From the cell containing the given text, extract its center point as [x, y] coordinate. 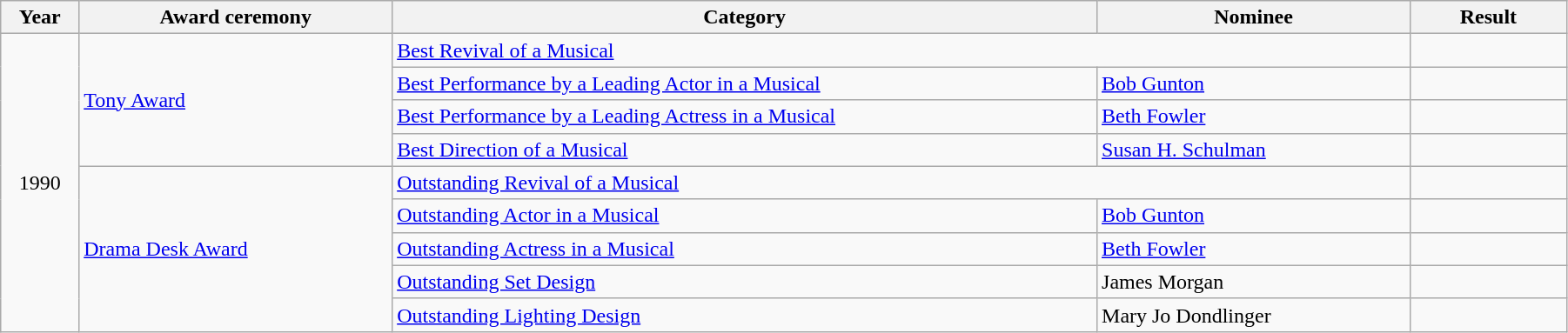
Outstanding Revival of a Musical [901, 183]
Tony Award [236, 100]
1990 [40, 183]
Nominee [1254, 17]
Year [40, 17]
Outstanding Lighting Design [745, 315]
Best Performance by a Leading Actress in a Musical [745, 117]
Drama Desk Award [236, 249]
Susan H. Schulman [1254, 150]
Outstanding Actor in a Musical [745, 216]
Best Performance by a Leading Actor in a Musical [745, 83]
Outstanding Set Design [745, 282]
James Morgan [1254, 282]
Award ceremony [236, 17]
Result [1488, 17]
Category [745, 17]
Best Direction of a Musical [745, 150]
Best Revival of a Musical [901, 50]
Outstanding Actress in a Musical [745, 249]
Mary Jo Dondlinger [1254, 315]
